Pinpoint the cell where the given text exists, returning its (x, y) midpoint coordinate. 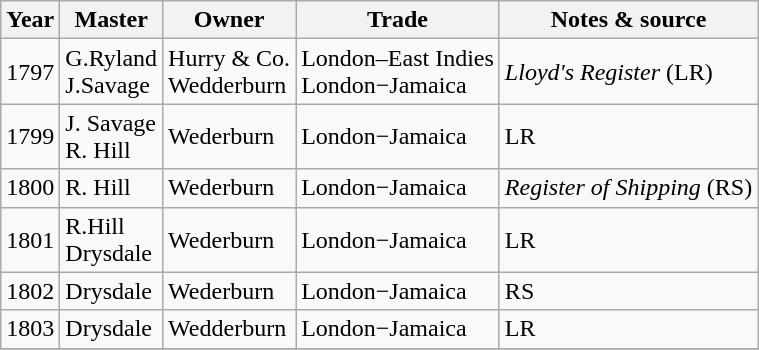
Notes & source (628, 20)
1802 (30, 291)
1803 (30, 329)
Hurry & Co.Wedderburn (230, 72)
Master (112, 20)
Register of Shipping (RS) (628, 188)
Trade (398, 20)
Lloyd's Register (LR) (628, 72)
1800 (30, 188)
1799 (30, 136)
R.HillDrysdale (112, 240)
London–East IndiesLondon−Jamaica (398, 72)
1797 (30, 72)
Year (30, 20)
R. Hill (112, 188)
Owner (230, 20)
RS (628, 291)
G.RylandJ.Savage (112, 72)
J. SavageR. Hill (112, 136)
1801 (30, 240)
Wedderburn (230, 329)
